Output the (X, Y) coordinate of the center of the cell containing the given text.  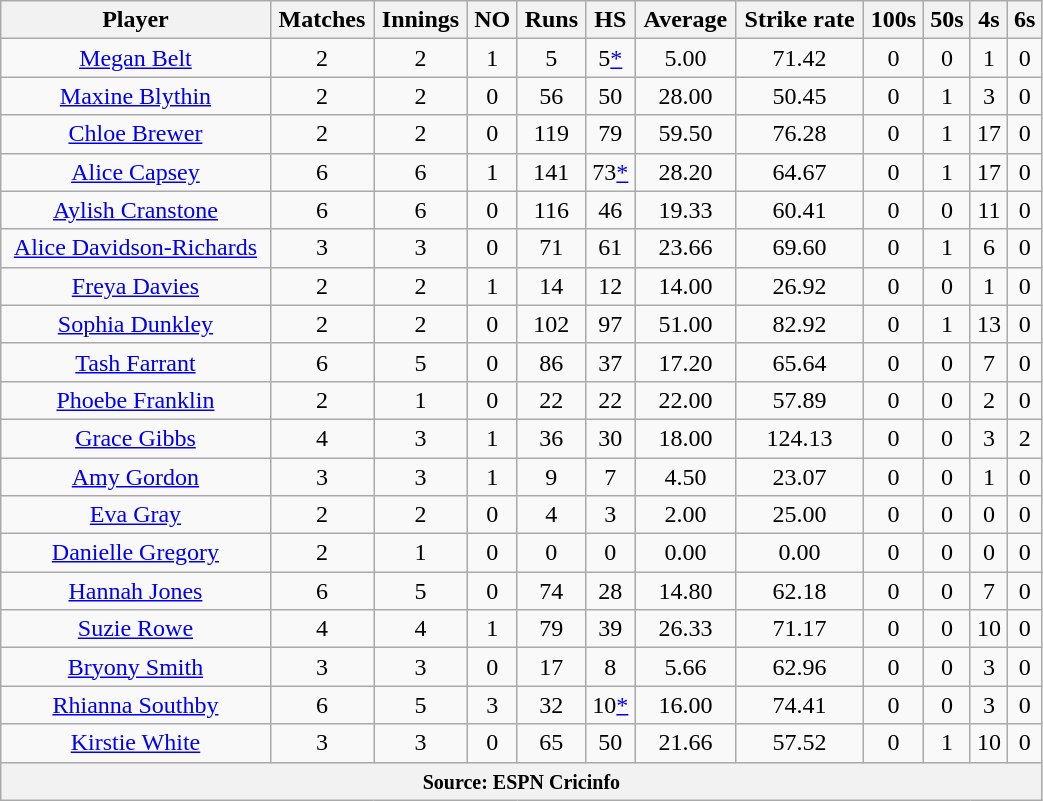
5* (610, 58)
8 (610, 667)
119 (551, 134)
37 (610, 362)
57.52 (799, 743)
59.50 (685, 134)
69.60 (799, 248)
HS (610, 20)
74 (551, 591)
Chloe Brewer (136, 134)
23.66 (685, 248)
56 (551, 96)
30 (610, 438)
57.89 (799, 400)
16.00 (685, 705)
Rhianna Southby (136, 705)
65.64 (799, 362)
39 (610, 629)
Eva Gray (136, 515)
62.96 (799, 667)
Player (136, 20)
Freya Davies (136, 286)
51.00 (685, 324)
Alice Capsey (136, 172)
32 (551, 705)
Matches (322, 20)
Phoebe Franklin (136, 400)
86 (551, 362)
102 (551, 324)
17.20 (685, 362)
5.00 (685, 58)
Innings (421, 20)
Runs (551, 20)
73* (610, 172)
Danielle Gregory (136, 553)
76.28 (799, 134)
Kirstie White (136, 743)
28 (610, 591)
Suzie Rowe (136, 629)
97 (610, 324)
6s (1025, 20)
Hannah Jones (136, 591)
65 (551, 743)
26.33 (685, 629)
82.92 (799, 324)
74.41 (799, 705)
Amy Gordon (136, 477)
18.00 (685, 438)
141 (551, 172)
Megan Belt (136, 58)
13 (988, 324)
23.07 (799, 477)
46 (610, 210)
28.00 (685, 96)
Aylish Cranstone (136, 210)
Source: ESPN Cricinfo (522, 781)
11 (988, 210)
14.80 (685, 591)
Maxine Blythin (136, 96)
71 (551, 248)
22.00 (685, 400)
4.50 (685, 477)
5.66 (685, 667)
14 (551, 286)
Grace Gibbs (136, 438)
NO (492, 20)
Sophia Dunkley (136, 324)
36 (551, 438)
Tash Farrant (136, 362)
60.41 (799, 210)
Average (685, 20)
28.20 (685, 172)
50.45 (799, 96)
50s (946, 20)
71.42 (799, 58)
10* (610, 705)
71.17 (799, 629)
26.92 (799, 286)
116 (551, 210)
100s (894, 20)
Alice Davidson-Richards (136, 248)
64.67 (799, 172)
61 (610, 248)
9 (551, 477)
Bryony Smith (136, 667)
25.00 (799, 515)
Strike rate (799, 20)
4s (988, 20)
12 (610, 286)
14.00 (685, 286)
124.13 (799, 438)
2.00 (685, 515)
62.18 (799, 591)
19.33 (685, 210)
21.66 (685, 743)
